Provide the (X, Y) coordinate of the cell's center where the given text is located.  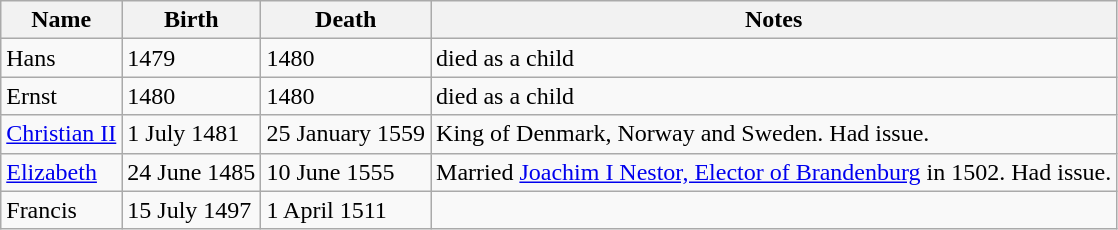
Francis (62, 210)
Married Joachim I Nestor, Elector of Brandenburg in 1502. Had issue. (774, 172)
Elizabeth (62, 172)
Birth (192, 20)
1 July 1481 (192, 134)
Ernst (62, 96)
Christian II (62, 134)
Notes (774, 20)
1479 (192, 58)
King of Denmark, Norway and Sweden. Had issue. (774, 134)
1 April 1511 (346, 210)
Death (346, 20)
24 June 1485 (192, 172)
Name (62, 20)
10 June 1555 (346, 172)
25 January 1559 (346, 134)
15 July 1497 (192, 210)
Hans (62, 58)
